Capture the cell that displays the provided text and extract its [x, y] central coordinate. 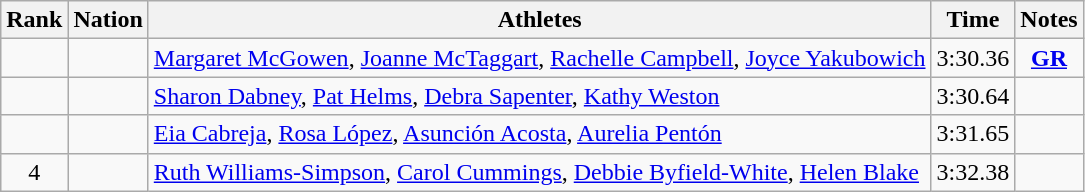
4 [34, 172]
3:30.64 [973, 96]
Margaret McGowen, Joanne McTaggart, Rachelle Campbell, Joyce Yakubowich [540, 58]
Eia Cabreja, Rosa López, Asunción Acosta, Aurelia Pentón [540, 134]
Time [973, 20]
3:30.36 [973, 58]
Sharon Dabney, Pat Helms, Debra Sapenter, Kathy Weston [540, 96]
Ruth Williams-Simpson, Carol Cummings, Debbie Byfield-White, Helen Blake [540, 172]
3:32.38 [973, 172]
Notes [1049, 20]
Athletes [540, 20]
Nation [108, 20]
3:31.65 [973, 134]
Rank [34, 20]
GR [1049, 58]
